Provide the (x, y) coordinate of the cell's center where the given text is located.  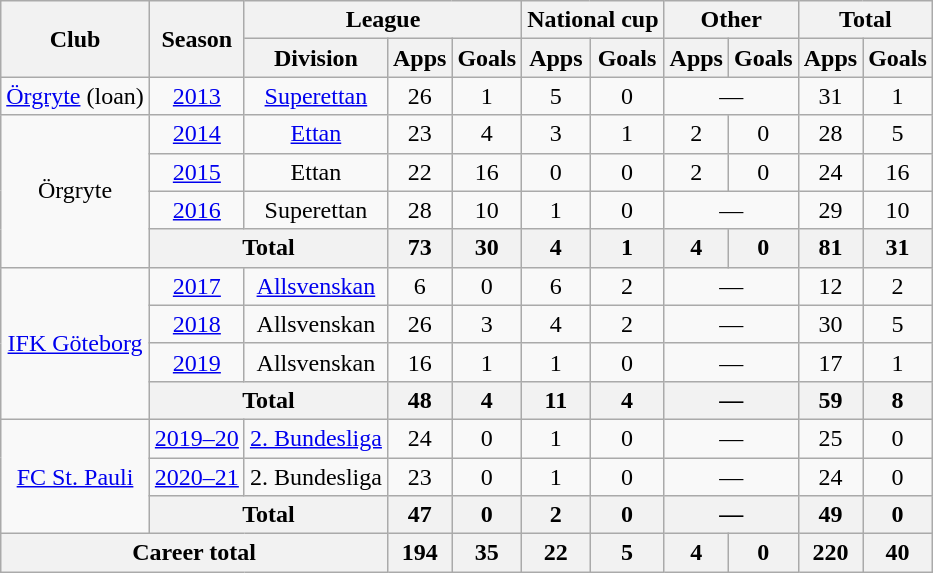
25 (830, 438)
2016 (196, 210)
47 (419, 515)
2017 (196, 286)
2019 (196, 362)
League (382, 20)
Club (76, 39)
17 (830, 362)
49 (830, 515)
29 (830, 210)
12 (830, 286)
81 (830, 248)
2018 (196, 324)
220 (830, 553)
Division (316, 58)
11 (556, 400)
2015 (196, 172)
National cup (593, 20)
8 (898, 400)
59 (830, 400)
Other (731, 20)
73 (419, 248)
Season (196, 39)
IFK Göteborg (76, 343)
2014 (196, 134)
48 (419, 400)
FC St. Pauli (76, 476)
194 (419, 553)
2020–21 (196, 477)
40 (898, 553)
Career total (194, 553)
Örgryte (loan) (76, 96)
35 (487, 553)
Örgryte (76, 191)
2019–20 (196, 438)
2013 (196, 96)
